For the text-containing cell, return its midpoint in [x, y] coordinate format. 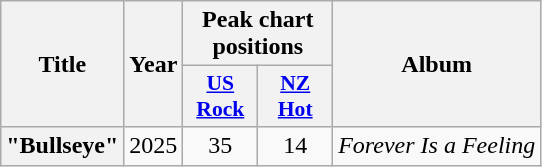
35 [220, 146]
2025 [154, 146]
Year [154, 64]
Album [437, 64]
14 [296, 146]
Peak chart positions [258, 34]
Forever Is a Feeling [437, 146]
USRock [220, 96]
"Bullseye" [62, 146]
NZHot [296, 96]
Title [62, 64]
